Scan for the cell matching the given text and deliver its [X, Y] coordinate at center. 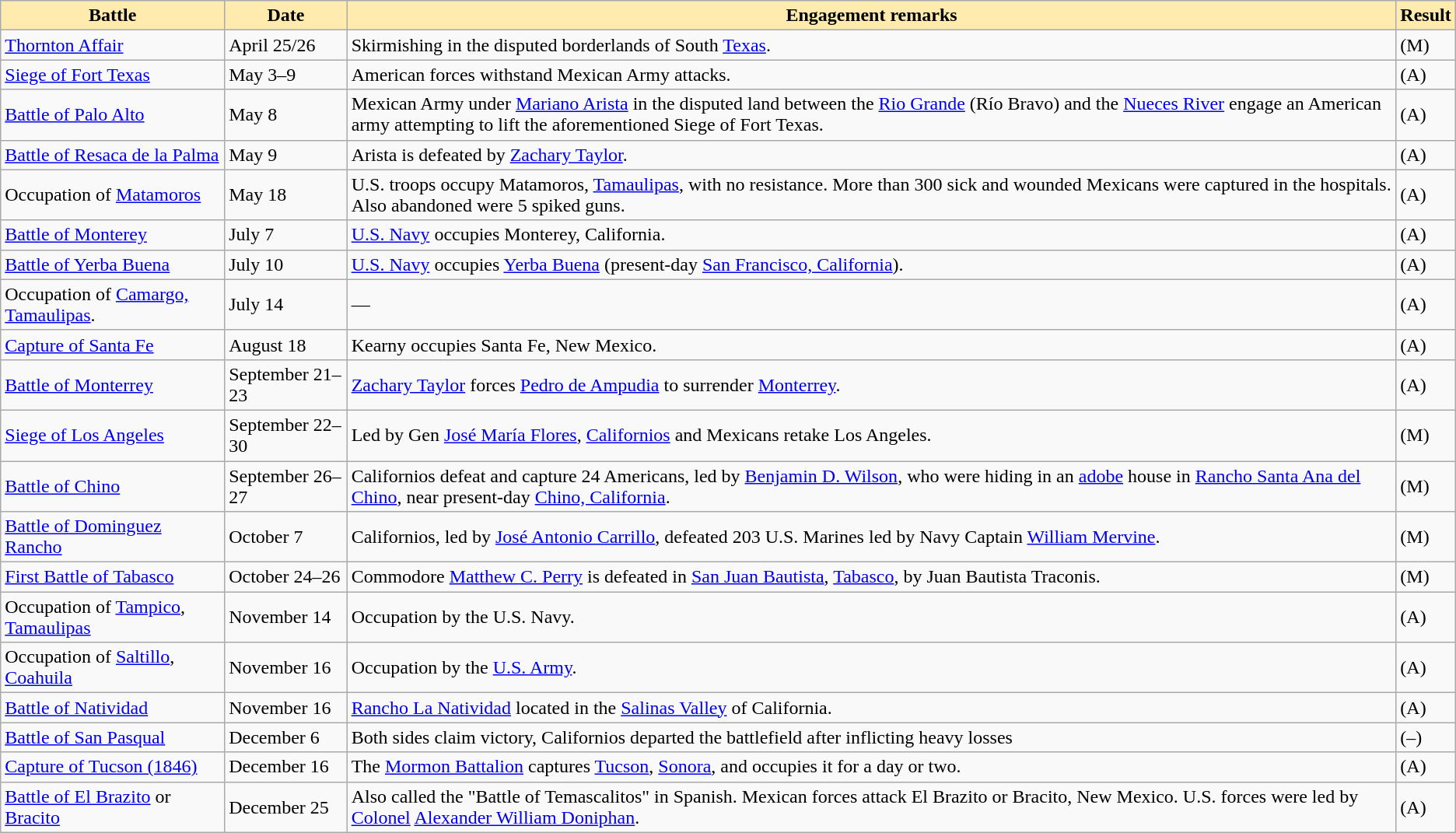
September 22–30 [286, 436]
(–) [1426, 737]
Battle of El Brazito or Bracito [113, 807]
Occupation of Camargo, Tamaulipas. [113, 305]
Occupation of Tampico, Tamaulipas [113, 618]
Occupation by the U.S. Army. [871, 667]
December 25 [286, 807]
Both sides claim victory, Californios departed the battlefield after inflicting heavy losses [871, 737]
Battle of Dominguez Rancho [113, 537]
July 14 [286, 305]
Siege of Los Angeles [113, 436]
May 8 [286, 115]
The Mormon Battalion captures Tucson, Sonora, and occupies it for a day or two. [871, 767]
Result [1426, 16]
December 6 [286, 737]
Siege of Fort Texas [113, 75]
Battle of San Pasqual [113, 737]
Battle of Palo Alto [113, 115]
Commodore Matthew C. Perry is defeated in San Juan Bautista, Tabasco, by Juan Bautista Traconis. [871, 577]
Zachary Taylor forces Pedro de Ampudia to surrender Monterrey. [871, 384]
Rancho La Natividad located in the Salinas Valley of California. [871, 708]
August 18 [286, 345]
December 16 [286, 767]
Battle [113, 16]
October 24–26 [286, 577]
Occupation of Saltillo, Coahuila [113, 667]
Capture of Tucson (1846) [113, 767]
Thornton Affair [113, 45]
Battle of Natividad [113, 708]
Battle of Yerba Buena [113, 264]
September 26–27 [286, 485]
July 7 [286, 235]
U.S. Navy occupies Monterey, California. [871, 235]
April 25/26 [286, 45]
Battle of Resaca de la Palma [113, 155]
Skirmishing in the disputed borderlands of South Texas. [871, 45]
October 7 [286, 537]
Arista is defeated by Zachary Taylor. [871, 155]
Battle of Monterey [113, 235]
November 14 [286, 618]
First Battle of Tabasco [113, 577]
Californios, led by José Antonio Carrillo, defeated 203 U.S. Marines led by Navy Captain William Mervine. [871, 537]
Kearny occupies Santa Fe, New Mexico. [871, 345]
July 10 [286, 264]
American forces withstand Mexican Army attacks. [871, 75]
Occupation of Matamoros [113, 194]
Engagement remarks [871, 16]
May 3–9 [286, 75]
U.S. Navy occupies Yerba Buena (present-day San Francisco, California). [871, 264]
September 21–23 [286, 384]
May 9 [286, 155]
Led by Gen José María Flores, Californios and Mexicans retake Los Angeles. [871, 436]
Occupation by the U.S. Navy. [871, 618]
May 18 [286, 194]
Battle of Chino [113, 485]
Date [286, 16]
Capture of Santa Fe [113, 345]
Battle of Monterrey [113, 384]
— [871, 305]
